Return the [X, Y] coordinate for the center point of the cell that contains the specified text.  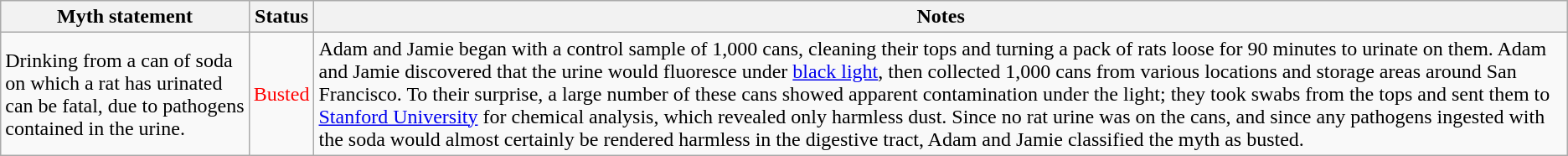
Drinking from a can of soda on which a rat has urinated can be fatal, due to pathogens contained in the urine. [125, 94]
Notes [941, 17]
Status [281, 17]
Busted [281, 94]
Myth statement [125, 17]
